From the cell containing the given text, extract its center point as (x, y) coordinate. 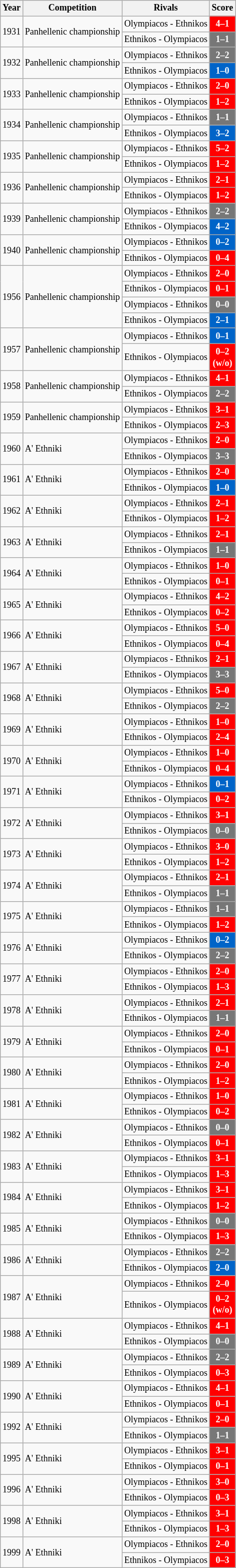
1959 (12, 418)
1998 (12, 1521)
1985 (12, 1229)
1939 (12, 219)
1988 (12, 1334)
1936 (12, 188)
1982 (12, 1135)
Year (12, 8)
1966 (12, 636)
1984 (12, 1198)
1989 (12, 1365)
1958 (12, 386)
1963 (12, 542)
1933 (12, 94)
1962 (12, 511)
1974 (12, 886)
1960 (12, 449)
Competition (72, 8)
1987 (12, 1297)
1986 (12, 1260)
1992 (12, 1427)
1961 (12, 480)
1971 (12, 792)
1995 (12, 1458)
1999 (12, 1552)
1978 (12, 1010)
1967 (12, 667)
5–2 (222, 148)
Rivals (166, 8)
3–2 (222, 133)
1968 (12, 698)
1980 (12, 1073)
2–4 (222, 737)
1990 (12, 1396)
1972 (12, 823)
1976 (12, 948)
1934 (12, 125)
1969 (12, 729)
1940 (12, 250)
1964 (12, 573)
1981 (12, 1104)
1979 (12, 1041)
1956 (12, 297)
1935 (12, 156)
1965 (12, 605)
1983 (12, 1166)
1996 (12, 1490)
1970 (12, 760)
2–3 (222, 426)
Score (222, 8)
1957 (12, 349)
1977 (12, 979)
1931 (12, 32)
1932 (12, 63)
1973 (12, 854)
1975 (12, 917)
